Find where the given text appears and provide that cell's center as (x, y) coordinate. 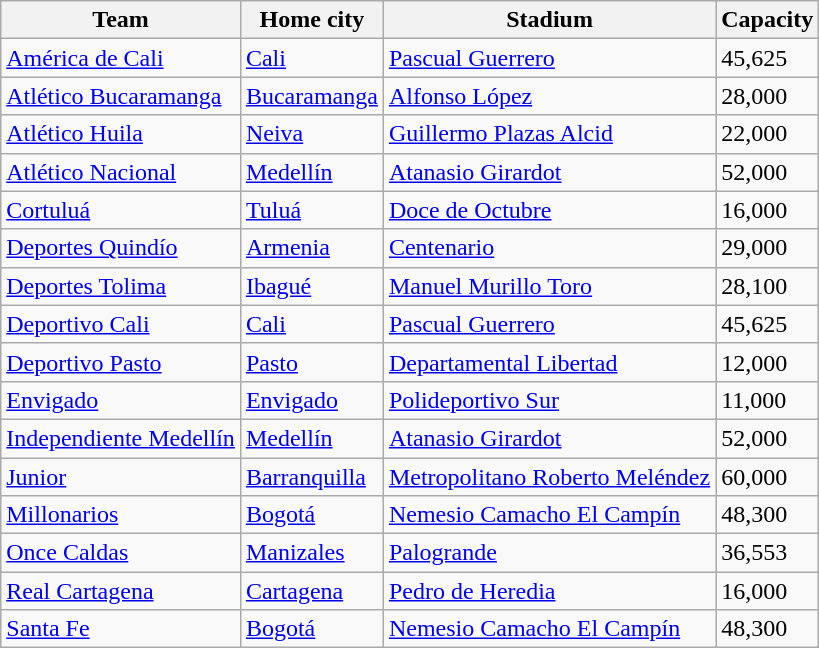
Millonarios (121, 515)
América de Cali (121, 58)
28,000 (768, 96)
Alfonso López (549, 96)
60,000 (768, 477)
Team (121, 20)
Atlético Huila (121, 134)
Junior (121, 477)
Armenia (312, 248)
Deportes Tolima (121, 286)
Palogrande (549, 553)
28,100 (768, 286)
Atlético Bucaramanga (121, 96)
Deportes Quindío (121, 248)
Pasto (312, 362)
Bucaramanga (312, 96)
Manuel Murillo Toro (549, 286)
Independiente Medellín (121, 438)
11,000 (768, 400)
Atlético Nacional (121, 172)
Barranquilla (312, 477)
Home city (312, 20)
Cartagena (312, 591)
Cortuluá (121, 210)
Centenario (549, 248)
Santa Fe (121, 629)
Pedro de Heredia (549, 591)
Neiva (312, 134)
Ibagué (312, 286)
22,000 (768, 134)
36,553 (768, 553)
Polideportivo Sur (549, 400)
Deportivo Cali (121, 324)
Metropolitano Roberto Meléndez (549, 477)
Doce de Octubre (549, 210)
12,000 (768, 362)
Departamental Libertad (549, 362)
Capacity (768, 20)
Once Caldas (121, 553)
Deportivo Pasto (121, 362)
Real Cartagena (121, 591)
Tuluá (312, 210)
Guillermo Plazas Alcid (549, 134)
29,000 (768, 248)
Stadium (549, 20)
Manizales (312, 553)
